Scan for the cell matching the given text and deliver its (x, y) coordinate at center. 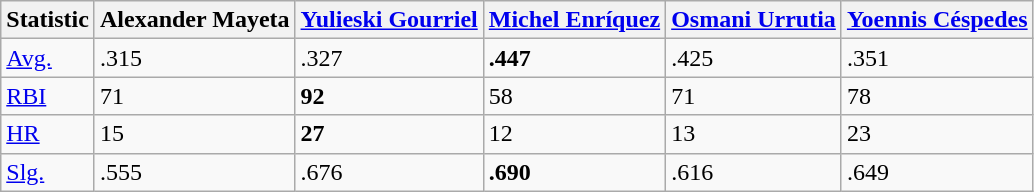
13 (754, 134)
12 (574, 134)
23 (937, 134)
Avg. (48, 58)
58 (574, 96)
.649 (937, 172)
78 (937, 96)
.616 (754, 172)
.327 (389, 58)
.315 (194, 58)
Yoennis Céspedes (937, 20)
15 (194, 134)
.351 (937, 58)
RBI (48, 96)
92 (389, 96)
HR (48, 134)
.447 (574, 58)
Michel Enríquez (574, 20)
.690 (574, 172)
.555 (194, 172)
27 (389, 134)
Statistic (48, 20)
Alexander Mayeta (194, 20)
Slg. (48, 172)
.425 (754, 58)
Yulieski Gourriel (389, 20)
.676 (389, 172)
Osmani Urrutia (754, 20)
